Determine the (X, Y) coordinate at the center of the cell enclosing the given text.  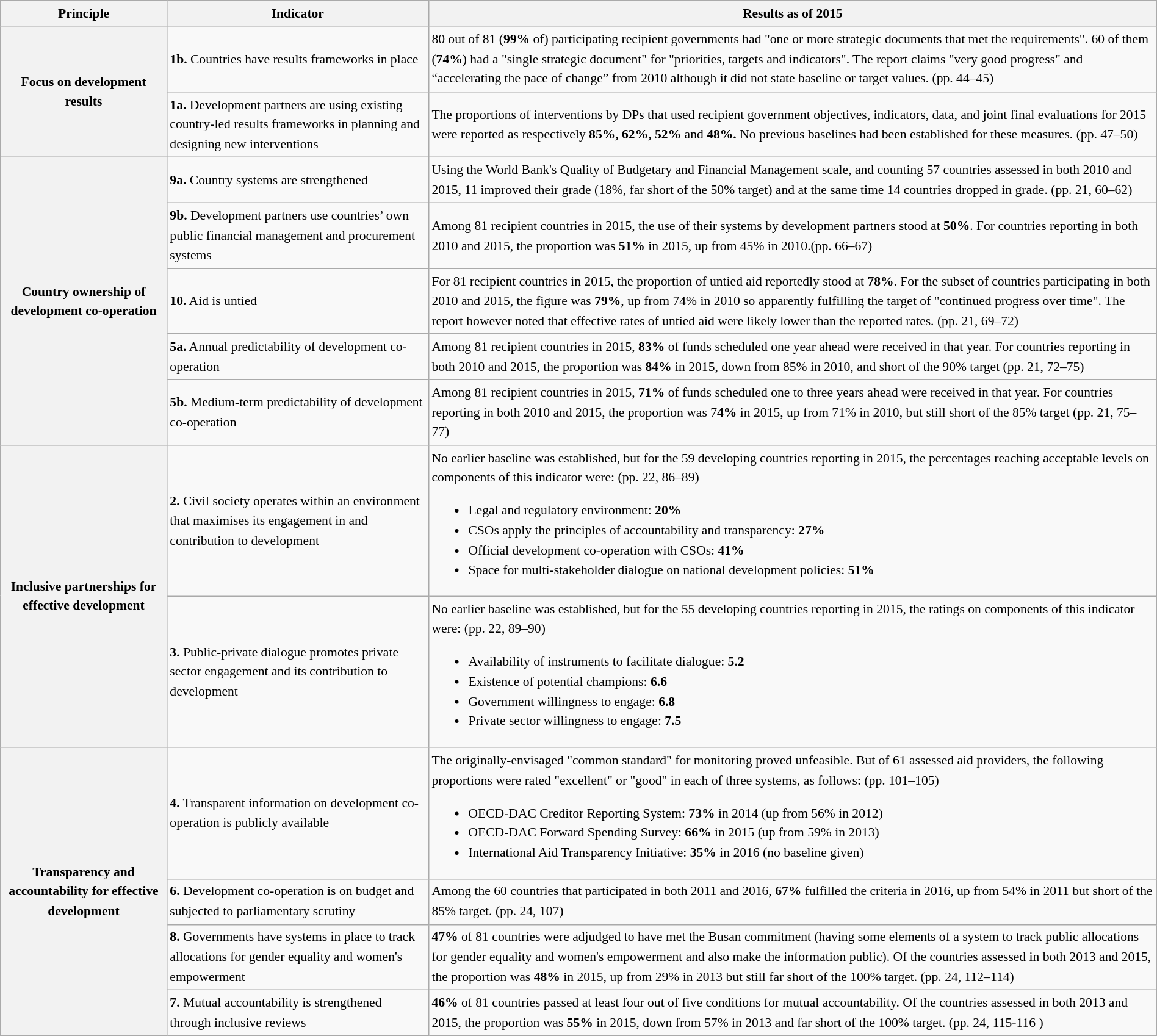
5b. Medium-term predictability of development co-operation (298, 412)
Transparency and accountability for effective development (84, 891)
Inclusive partnerships for effective development (84, 597)
2. Civil society operates within an environment that maximises its engagement in and contribution to development (298, 521)
7. Mutual accountability is strengthened through inclusive reviews (298, 1013)
Indicator (298, 13)
Focus on development results (84, 93)
Country ownership of development co-operation (84, 301)
6. Development co-operation is on budget and subjected to parliamentary scrutiny (298, 902)
Principle (84, 13)
9a. Country systems are strengthened (298, 181)
8. Governments have systems in place to track allocations for gender equality and women's empowerment (298, 957)
10. Aid is untied (298, 301)
Results as of 2015 (792, 13)
1a. Development partners are using existing country-led results frameworks in planning and designing new interventions (298, 124)
3. Public-private dialogue promotes private sector engagement and its contribution to development (298, 672)
9b. Development partners use countries’ own public financial management and procurement systems (298, 236)
5a. Annual predictability of development co-operation (298, 358)
1b. Countries have results frameworks in place (298, 60)
4. Transparent information on development co-operation is publicly available (298, 813)
